Return [x, y] of the center of cell containing provided text 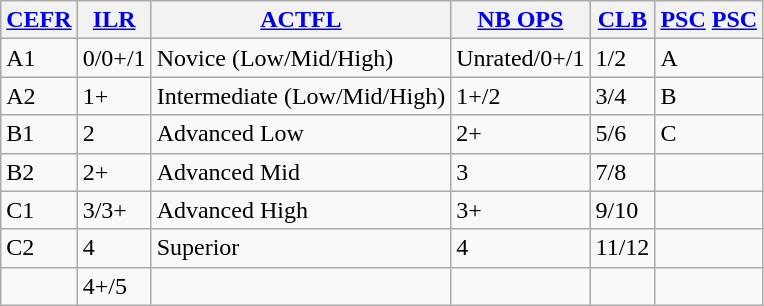
PSC PSC [709, 20]
A [709, 58]
A1 [39, 58]
3/3+ [114, 210]
2 [114, 134]
C [709, 134]
0/0+/1 [114, 58]
3/4 [622, 96]
NB OPS [520, 20]
3 [520, 172]
1+ [114, 96]
1+/2 [520, 96]
ACTFL [301, 20]
7/8 [622, 172]
5/6 [622, 134]
CEFR [39, 20]
B [709, 96]
Intermediate (Low/Mid/High) [301, 96]
Advanced High [301, 210]
9/10 [622, 210]
B2 [39, 172]
B1 [39, 134]
Novice (Low/Mid/High) [301, 58]
3+ [520, 210]
Advanced Mid [301, 172]
A2 [39, 96]
C2 [39, 248]
C1 [39, 210]
11/12 [622, 248]
ILR [114, 20]
Advanced Low [301, 134]
4+/5 [114, 286]
1/2 [622, 58]
Unrated/0+/1 [520, 58]
CLB [622, 20]
Superior [301, 248]
